Scan for the cell matching the given text and deliver its (X, Y) coordinate at center. 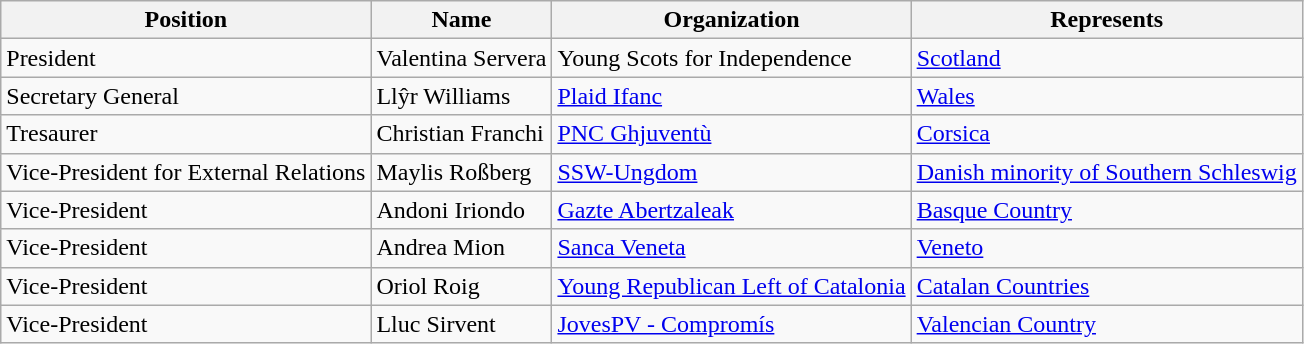
Basque Country (1106, 210)
Christian Franchi (462, 134)
Young Republican Left of Catalonia (732, 286)
Name (462, 20)
Danish minority of Southern Schleswig (1106, 172)
President (186, 58)
Andoni Iriondo (462, 210)
Wales (1106, 96)
PNC Ghjuventù (732, 134)
Young Scots for Independence (732, 58)
Andrea Mion (462, 248)
Position (186, 20)
Scotland (1106, 58)
Gazte Abertzaleak (732, 210)
Organization (732, 20)
Corsica (1106, 134)
Valencian Country (1106, 324)
Tresaurer (186, 134)
Valentina Servera (462, 58)
Sanca Veneta (732, 248)
Maylis Roßberg (462, 172)
Plaid Ifanc (732, 96)
Veneto (1106, 248)
Vice-President for External Relations (186, 172)
Catalan Countries (1106, 286)
Oriol Roig (462, 286)
Represents (1106, 20)
JovesPV - Compromís (732, 324)
SSW-Ungdom (732, 172)
Lluc Sirvent (462, 324)
Secretary General (186, 96)
Llŷr Williams (462, 96)
